Find where the given text appears and provide that cell's center as (x, y) coordinate. 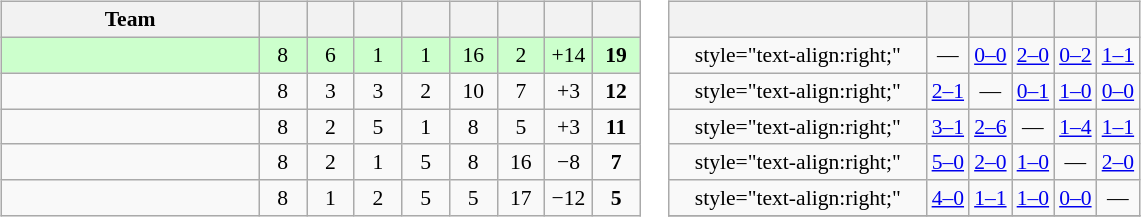
6 (330, 55)
11 (616, 127)
2–6 (990, 127)
0–1 (1034, 91)
−12 (569, 198)
Team (130, 20)
1–4 (1076, 127)
12 (616, 91)
2–1 (948, 91)
5–0 (948, 162)
−8 (569, 162)
17 (521, 198)
3–1 (948, 127)
19 (616, 55)
0–2 (1076, 55)
+14 (569, 55)
4–0 (948, 198)
10 (473, 91)
